For the text-containing cell, return its midpoint in [x, y] coordinate format. 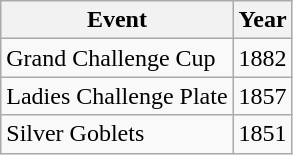
Ladies Challenge Plate [117, 96]
Year [262, 20]
1851 [262, 134]
Silver Goblets [117, 134]
Grand Challenge Cup [117, 58]
1857 [262, 96]
Event [117, 20]
1882 [262, 58]
